Extract the [x, y] coordinate from the center of the cell holding the provided text.  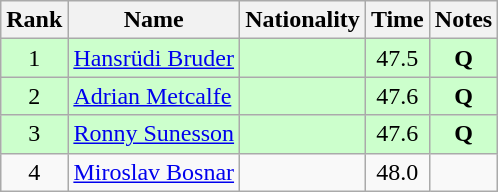
Name [154, 20]
Rank [34, 20]
1 [34, 58]
Miroslav Bosnar [154, 172]
47.5 [397, 58]
Time [397, 20]
48.0 [397, 172]
2 [34, 96]
Hansrüdi Bruder [154, 58]
4 [34, 172]
Nationality [303, 20]
3 [34, 134]
Ronny Sunesson [154, 134]
Adrian Metcalfe [154, 96]
Notes [463, 20]
